Find where the given text appears and provide that cell's center as (x, y) coordinate. 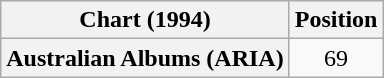
Australian Albums (ARIA) (145, 58)
Position (336, 20)
Chart (1994) (145, 20)
69 (336, 58)
